Scan for the cell matching the given text and deliver its (X, Y) coordinate at center. 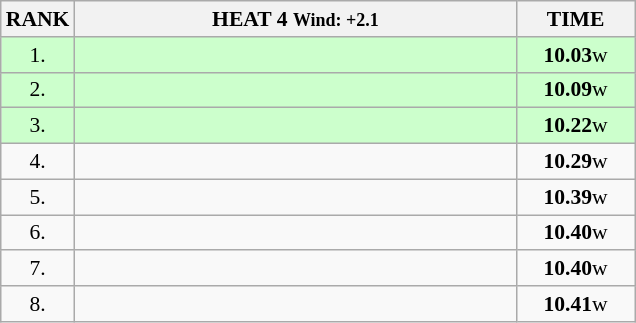
5. (38, 197)
RANK (38, 19)
8. (38, 304)
10.41w (576, 304)
10.22w (576, 126)
10.39w (576, 197)
10.09w (576, 90)
10.29w (576, 162)
HEAT 4 Wind: +2.1 (295, 19)
2. (38, 90)
3. (38, 126)
TIME (576, 19)
1. (38, 55)
6. (38, 233)
7. (38, 269)
10.03w (576, 55)
4. (38, 162)
